For the text-containing cell, return its midpoint in (X, Y) coordinate format. 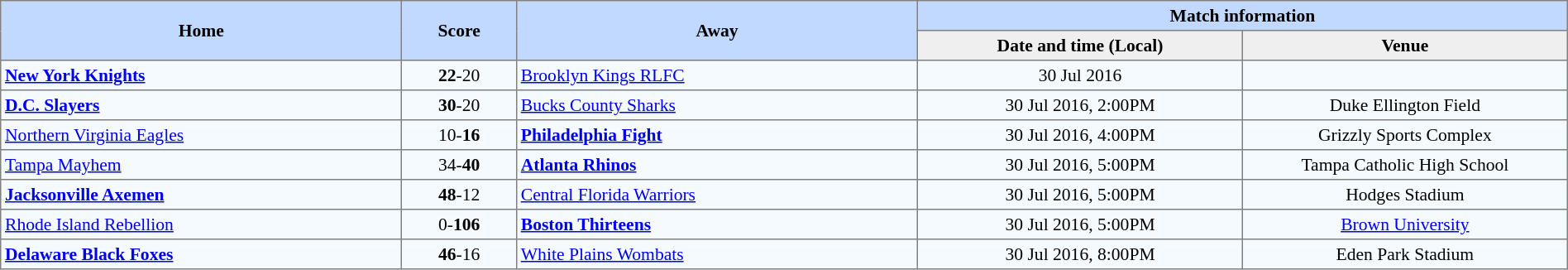
Duke Ellington Field (1404, 105)
Eden Park Stadium (1404, 254)
Philadelphia Fight (716, 135)
Brooklyn Kings RLFC (716, 75)
Away (716, 31)
Northern Virginia Eagles (202, 135)
10-16 (460, 135)
22-20 (460, 75)
Tampa Catholic High School (1404, 165)
New York Knights (202, 75)
30 Jul 2016, 2:00PM (1080, 105)
Bucks County Sharks (716, 105)
Score (460, 31)
30 Jul 2016 (1080, 75)
White Plains Wombats (716, 254)
Home (202, 31)
Match information (1243, 16)
Central Florida Warriors (716, 195)
34-40 (460, 165)
30-20 (460, 105)
Hodges Stadium (1404, 195)
46-16 (460, 254)
Rhode Island Rebellion (202, 224)
Brown University (1404, 224)
Date and time (Local) (1080, 46)
Delaware Black Foxes (202, 254)
Atlanta Rhinos (716, 165)
0-106 (460, 224)
30 Jul 2016, 8:00PM (1080, 254)
D.C. Slayers (202, 105)
Boston Thirteens (716, 224)
48-12 (460, 195)
Jacksonville Axemen (202, 195)
Grizzly Sports Complex (1404, 135)
Tampa Mayhem (202, 165)
Venue (1404, 46)
30 Jul 2016, 4:00PM (1080, 135)
